Locate the cell with the specified text and output its [X, Y] center coordinate. 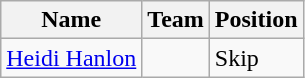
Position [256, 20]
Team [176, 20]
Name [72, 20]
Heidi Hanlon [72, 58]
Skip [256, 58]
